For the text-containing cell, return its midpoint in (X, Y) coordinate format. 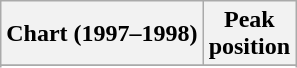
Chart (1997–1998) (102, 34)
Peakposition (249, 34)
